Search for the cell housing the specified text and yield its (X, Y) center coordinate. 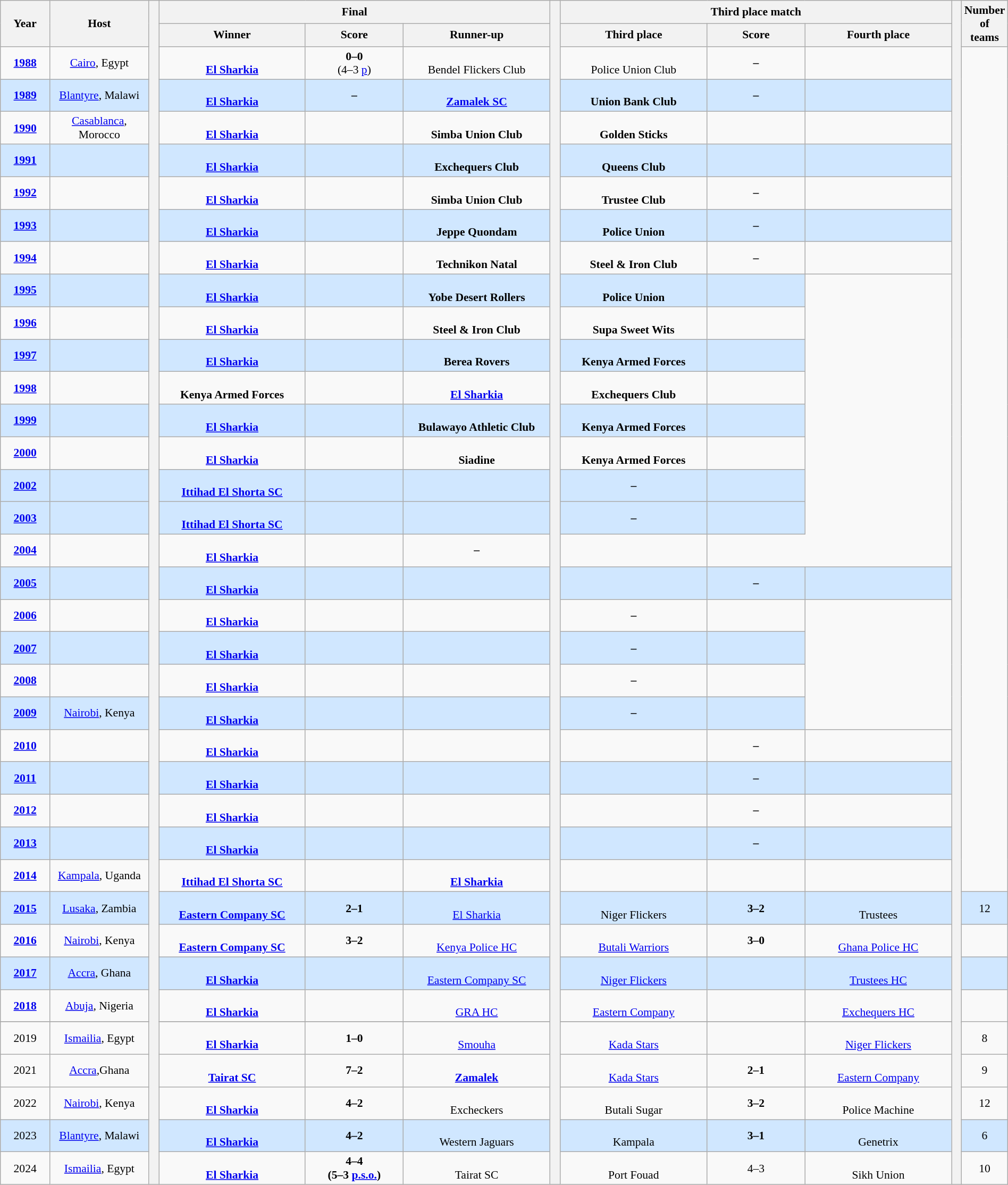
1990 (26, 128)
2014 (26, 875)
Kampala, Uganda (99, 875)
Cairo, Egypt (99, 63)
Siadine (476, 453)
Kampala (634, 1136)
2004 (26, 551)
9 (985, 1071)
2008 (26, 681)
7–2 (354, 1071)
Trustees HC (878, 973)
1997 (26, 355)
Number of teams (985, 23)
Police Union Club (634, 63)
2021 (26, 1071)
Supa Sweet Wits (634, 323)
Technikon Natal (476, 258)
Jeppe Quondam (476, 226)
2005 (26, 583)
1993 (26, 226)
Year (26, 23)
1992 (26, 193)
3–1 (756, 1136)
Kenya Police HC (476, 940)
Trustee Club (634, 193)
2009 (26, 713)
1998 (26, 388)
2003 (26, 518)
Excheckers (476, 1103)
Western Jaguars (476, 1136)
Fourth place (878, 35)
1996 (26, 323)
Sikh Union (878, 1168)
2007 (26, 648)
Port Fouad (634, 1168)
Union Bank Club (634, 96)
1989 (26, 96)
Zamalek SC (476, 96)
1–0 (354, 1038)
Genetrix (878, 1136)
0–0(4–3 p) (354, 63)
Trustees (878, 908)
Lusaka, Zambia (99, 908)
2000 (26, 453)
2010 (26, 746)
1995 (26, 290)
10 (985, 1168)
2002 (26, 485)
Exchequers HC (878, 1005)
Abuja, Nigeria (99, 1005)
2013 (26, 844)
2018 (26, 1005)
2006 (26, 616)
Golden Sticks (634, 128)
Casablanca, Morocco (99, 128)
Bulawayo Athletic Club (476, 420)
4–3 (756, 1168)
Third place (634, 35)
Bendel Flickers Club (476, 63)
Zamalek (476, 1071)
2012 (26, 811)
2017 (26, 973)
2019 (26, 1038)
1991 (26, 161)
8 (985, 1038)
1999 (26, 420)
Third place match (756, 12)
1994 (26, 258)
2024 (26, 1168)
Winner (232, 35)
4–4 (5–3 p.s.o.) (354, 1168)
Accra, Ghana (99, 973)
Butali Sugar (634, 1103)
Runner-up (476, 35)
2022 (26, 1103)
Police Machine (878, 1103)
2023 (26, 1136)
6 (985, 1136)
2015 (26, 908)
1988 (26, 63)
Berea Rovers (476, 355)
Final (355, 12)
GRA HC (476, 1005)
3–0 (756, 940)
Accra,Ghana (99, 1071)
Butali Warriors (634, 940)
2016 (26, 940)
Queens Club (634, 161)
2011 (26, 779)
Yobe Desert Rollers (476, 290)
Host (99, 23)
Smouha (476, 1038)
Ghana Police HC (878, 940)
